Return the (X, Y) coordinate for the center point of the cell that contains the specified text.  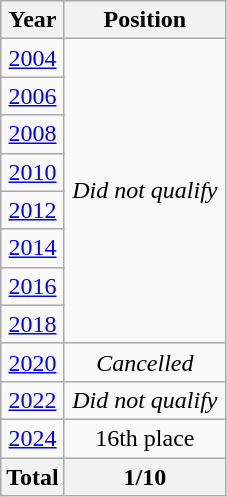
2014 (33, 248)
16th place (144, 438)
2006 (33, 96)
Cancelled (144, 362)
2016 (33, 286)
Year (33, 20)
2010 (33, 172)
Total (33, 477)
2004 (33, 58)
2012 (33, 210)
Position (144, 20)
2024 (33, 438)
2020 (33, 362)
1/10 (144, 477)
2022 (33, 400)
2008 (33, 134)
2018 (33, 324)
